From the cell containing the given text, extract its center point as [X, Y] coordinate. 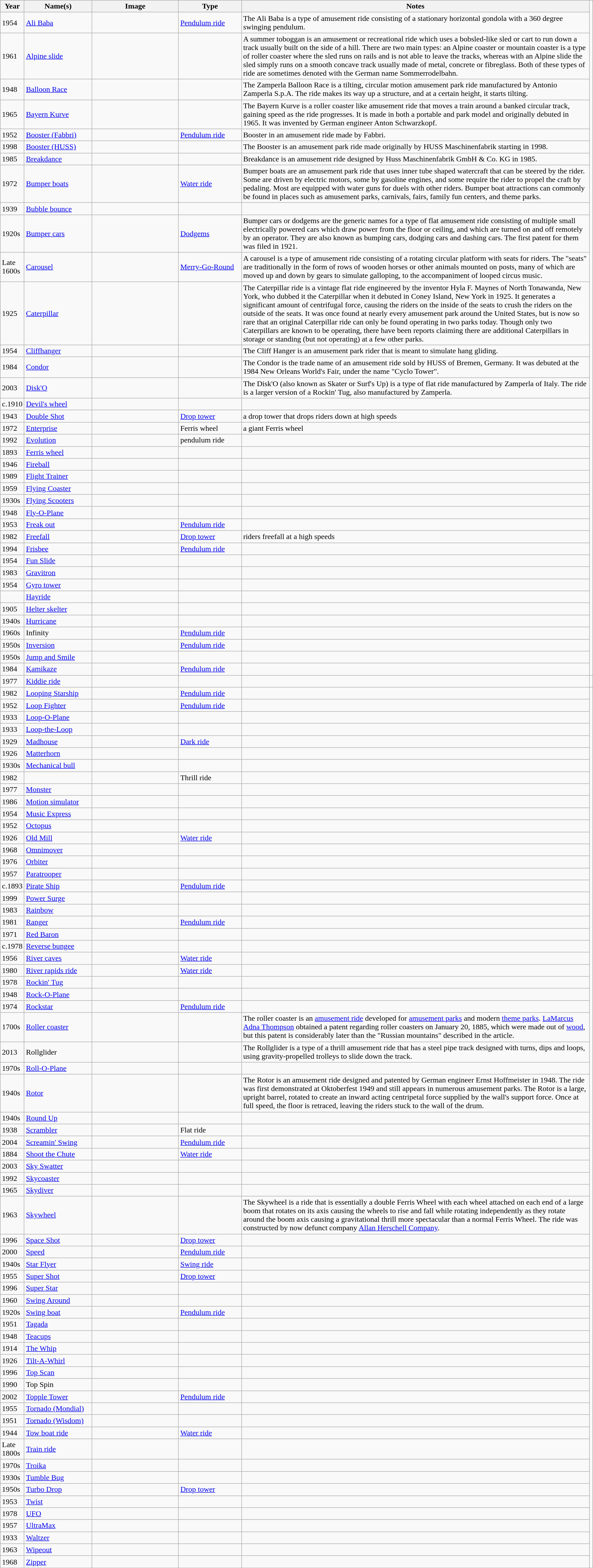
1946 [12, 464]
1974 [12, 1007]
Super Shot [58, 1276]
1985 [12, 159]
1980 [12, 970]
2004 [12, 1142]
Swing ride [210, 1264]
Waltzer [58, 1538]
Booster in an amusement ride made by Fabbri. [415, 135]
Screamin' Swing [58, 1142]
Tornado (Wisdom) [58, 1421]
Gravitron [58, 573]
Wipeout [58, 1550]
1938 [12, 1130]
c.1978 [12, 946]
Breakdance is an amusement ride designed by Huss Maschinenfabrik GmbH & Co. KG in 1985. [415, 159]
Red Baron [58, 934]
1959 [12, 488]
Bumper cars [58, 234]
Omnimover [58, 850]
1943 [12, 416]
Helter skelter [58, 609]
Ali Baba [58, 23]
Zipper [58, 1562]
Motion simulator [58, 802]
c.1893 [12, 886]
Notes [415, 6]
Super Star [58, 1288]
Loop-O-Plane [58, 717]
riders freefall at a high speeds [415, 536]
1976 [12, 862]
The Cliff Hanger is an amusement park rider that is meant to simulate hang gliding. [415, 351]
Power Surge [58, 898]
Speed [58, 1252]
River caves [58, 958]
Dodgems [210, 234]
Alpine slide [58, 56]
Hayride [58, 597]
Freak out [58, 524]
Condor [58, 367]
Top Scan [58, 1372]
1905 [12, 609]
Octopus [58, 826]
Tornado (Mondial) [58, 1409]
Rotor [58, 1093]
1944 [12, 1433]
Matterhorn [58, 754]
Merry-Go-Round [210, 267]
Fireball [58, 464]
1998 [12, 147]
Rockin' Tug [58, 982]
Roller coaster [58, 1027]
Kamikaze [58, 669]
Star Flyer [58, 1264]
Image [135, 6]
Orbiter [58, 862]
1939 [12, 209]
Bumper boats [58, 184]
Rollglider [58, 1052]
Old Mill [58, 838]
Devil's wheel [58, 404]
1961 [12, 56]
Thrill ride [210, 778]
Skydiver [58, 1190]
c.1910 [12, 404]
Year [12, 6]
Dark ride [210, 742]
Round Up [58, 1118]
Ranger [58, 922]
Flying Coaster [58, 488]
Fly-O-Plane [58, 512]
Pirate Ship [58, 886]
a giant Ferris wheel [415, 428]
1994 [12, 549]
Evolution [58, 440]
Swing Around [58, 1300]
a drop tower that drops riders down at high speeds [415, 416]
Carousel [58, 267]
Type [210, 6]
Hurricane [58, 621]
Frisbee [58, 549]
Roll-O-Plane [58, 1068]
UFO [58, 1514]
Fun Slide [58, 561]
Troika [58, 1465]
Double Shot [58, 416]
The Whip [58, 1348]
Loop-the-Loop [58, 729]
Tumble Bug [58, 1477]
Rock-O-Plane [58, 994]
1989 [12, 476]
Skycoaster [58, 1178]
Flying Scooters [58, 500]
Teacups [58, 1336]
1999 [12, 898]
1925 [12, 313]
Enterprise [58, 428]
River rapids ride [58, 970]
Twist [58, 1502]
Infinity [58, 633]
1971 [12, 934]
Name(s) [58, 6]
UltraMax [58, 1526]
Late 1800s [12, 1449]
Swing boat [58, 1312]
Skywheel [58, 1215]
1986 [12, 802]
Looping Starship [58, 693]
Freefall [58, 536]
1990 [12, 1384]
Scrambler [58, 1130]
Shoot the Chute [58, 1154]
Top Spin [58, 1384]
2000 [12, 1252]
1884 [12, 1154]
Flight Trainer [58, 476]
Paratrooper [58, 874]
1960s [12, 633]
Mechanical bull [58, 766]
pendulum ride [210, 440]
Balloon Race [58, 89]
Rockstar [58, 1007]
Space Shot [58, 1240]
Booster (HUSS) [58, 147]
Breakdance [58, 159]
Caterpillar [58, 313]
Reverse bungee [58, 946]
Gyro tower [58, 585]
Late 1600s [12, 267]
Rainbow [58, 910]
Bubble bounce [58, 209]
1981 [12, 922]
Tilt-A-Whirl [58, 1360]
Music Express [58, 814]
1960 [12, 1300]
The Ali Baba is a type of amusement ride consisting of a stationary horizontal gondola with a 360 degree swinging pendulum. [415, 23]
Topple Tower [58, 1397]
Tow boat ride [58, 1433]
1700s [12, 1027]
1893 [12, 452]
Cliffhanger [58, 351]
Disk'O [58, 388]
1929 [12, 742]
Loop Fighter [58, 705]
Sky Swatter [58, 1166]
Turbo Drop [58, 1490]
Kiddie ride [58, 681]
2013 [12, 1052]
Train ride [58, 1449]
Inversion [58, 645]
Booster (Fabbri) [58, 135]
1914 [12, 1348]
Jump and Smile [58, 657]
1956 [12, 958]
Flat ride [210, 1130]
2002 [12, 1397]
The Booster is an amusement park ride made originally by HUSS Maschinenfabrik starting in 1998. [415, 147]
Madhouse [58, 742]
Bayern Kurve [58, 114]
Tagada [58, 1324]
Monster [58, 790]
